For the text-containing cell, return its midpoint in [x, y] coordinate format. 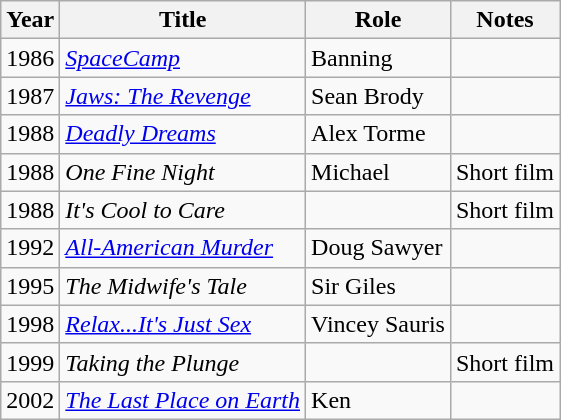
Taking the Plunge [183, 362]
1992 [30, 248]
The Midwife's Tale [183, 286]
Doug Sawyer [378, 248]
Sean Brody [378, 96]
Title [183, 20]
Sir Giles [378, 286]
Alex Torme [378, 134]
1999 [30, 362]
The Last Place on Earth [183, 400]
One Fine Night [183, 172]
2002 [30, 400]
It's Cool to Care [183, 210]
All-American Murder [183, 248]
Role [378, 20]
1986 [30, 58]
Notes [504, 20]
Michael [378, 172]
Vincey Sauris [378, 324]
1998 [30, 324]
Ken [378, 400]
Year [30, 20]
Relax...It's Just Sex [183, 324]
SpaceCamp [183, 58]
Jaws: The Revenge [183, 96]
Banning [378, 58]
1995 [30, 286]
1987 [30, 96]
Deadly Dreams [183, 134]
